Identify which cell holds the provided text, then report its (X, Y) central coordinate. 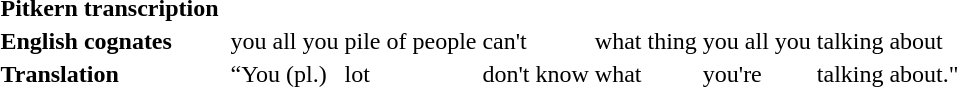
of (396, 41)
talking (850, 41)
what thing (646, 41)
pile (362, 41)
can't (536, 41)
people (444, 41)
